Scan for the cell matching the given text and deliver its [X, Y] coordinate at center. 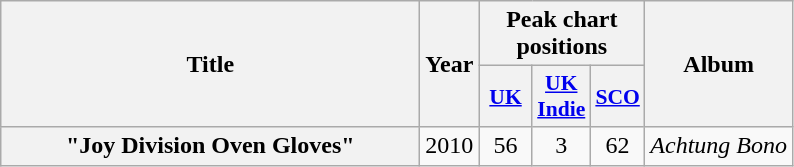
62 [618, 146]
Album [719, 64]
Achtung Bono [719, 146]
"Joy Division Oven Gloves" [210, 146]
UK Indie [561, 96]
Year [450, 64]
SCO [618, 96]
2010 [450, 146]
3 [561, 146]
Peak chart positions [562, 34]
UK [506, 96]
Title [210, 64]
56 [506, 146]
